Output the (X, Y) coordinate of the center of the cell containing the given text.  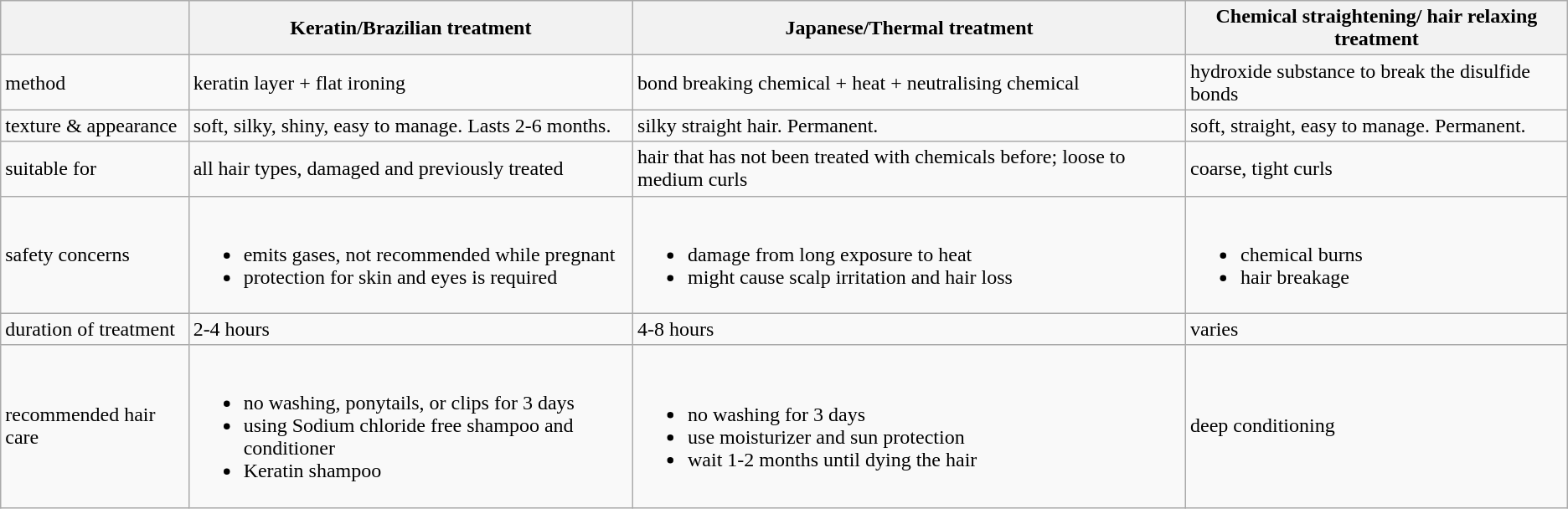
soft, straight, easy to manage. Permanent. (1376, 126)
silky straight hair. Permanent. (910, 126)
Chemical straightening/ hair relaxing treatment (1376, 28)
Japanese/Thermal treatment (910, 28)
emits gases, not recommended while pregnantprotection for skin and eyes is required (410, 254)
method (95, 82)
hydroxide substance to break the disulfide bonds (1376, 82)
4-8 hours (910, 329)
suitable for (95, 169)
texture & appearance (95, 126)
coarse, tight curls (1376, 169)
Keratin/Brazilian treatment (410, 28)
duration of treatment (95, 329)
keratin layer + flat ironing (410, 82)
damage from long exposure to heatmight cause scalp irritation and hair loss (910, 254)
all hair types, damaged and previously treated (410, 169)
2-4 hours (410, 329)
deep conditioning (1376, 426)
no washing for 3 daysuse moisturizer and sun protectionwait 1-2 months until dying the hair (910, 426)
no washing, ponytails, or clips for 3 daysusing Sodium chloride free shampoo and conditionerKeratin shampoo (410, 426)
chemical burnshair breakage (1376, 254)
recommended hair care (95, 426)
bond breaking chemical + heat + neutralising chemical (910, 82)
hair that has not been treated with chemicals before; loose to medium curls (910, 169)
soft, silky, shiny, easy to manage. Lasts 2-6 months. (410, 126)
varies (1376, 329)
safety concerns (95, 254)
